Find where the given text appears and provide that cell's center as [x, y] coordinate. 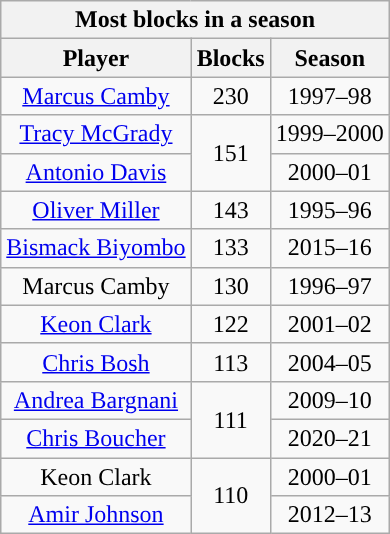
1995–96 [330, 210]
110 [230, 496]
Bismack Biyombo [96, 248]
130 [230, 286]
1996–97 [330, 286]
Oliver Miller [96, 210]
2012–13 [330, 515]
Antonio Davis [96, 172]
2009–10 [330, 400]
Most blocks in a season [196, 20]
2001–02 [330, 324]
Tracy McGrady [96, 134]
Blocks [230, 58]
2015–16 [330, 248]
Chris Bosh [96, 362]
Andrea Bargnani [96, 400]
2004–05 [330, 362]
1997–98 [330, 96]
Chris Boucher [96, 438]
133 [230, 248]
230 [230, 96]
113 [230, 362]
151 [230, 153]
2020–21 [330, 438]
Season [330, 58]
Amir Johnson [96, 515]
122 [230, 324]
Player [96, 58]
143 [230, 210]
1999–2000 [330, 134]
111 [230, 419]
